Return (X, Y) of the center of cell containing provided text 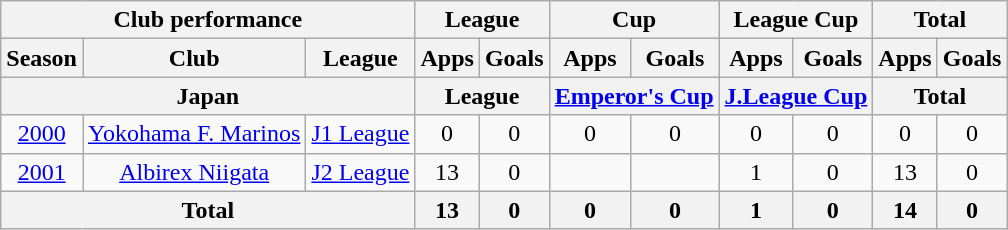
2001 (42, 172)
Emperor's Cup (634, 96)
J.League Cup (796, 96)
Club performance (208, 20)
League Cup (796, 20)
Albirex Niigata (194, 172)
J2 League (360, 172)
Season (42, 58)
Cup (634, 20)
2000 (42, 134)
Japan (208, 96)
J1 League (360, 134)
Club (194, 58)
Yokohama F. Marinos (194, 134)
14 (905, 210)
